Pinpoint the cell where the given text exists, returning its [X, Y] midpoint coordinate. 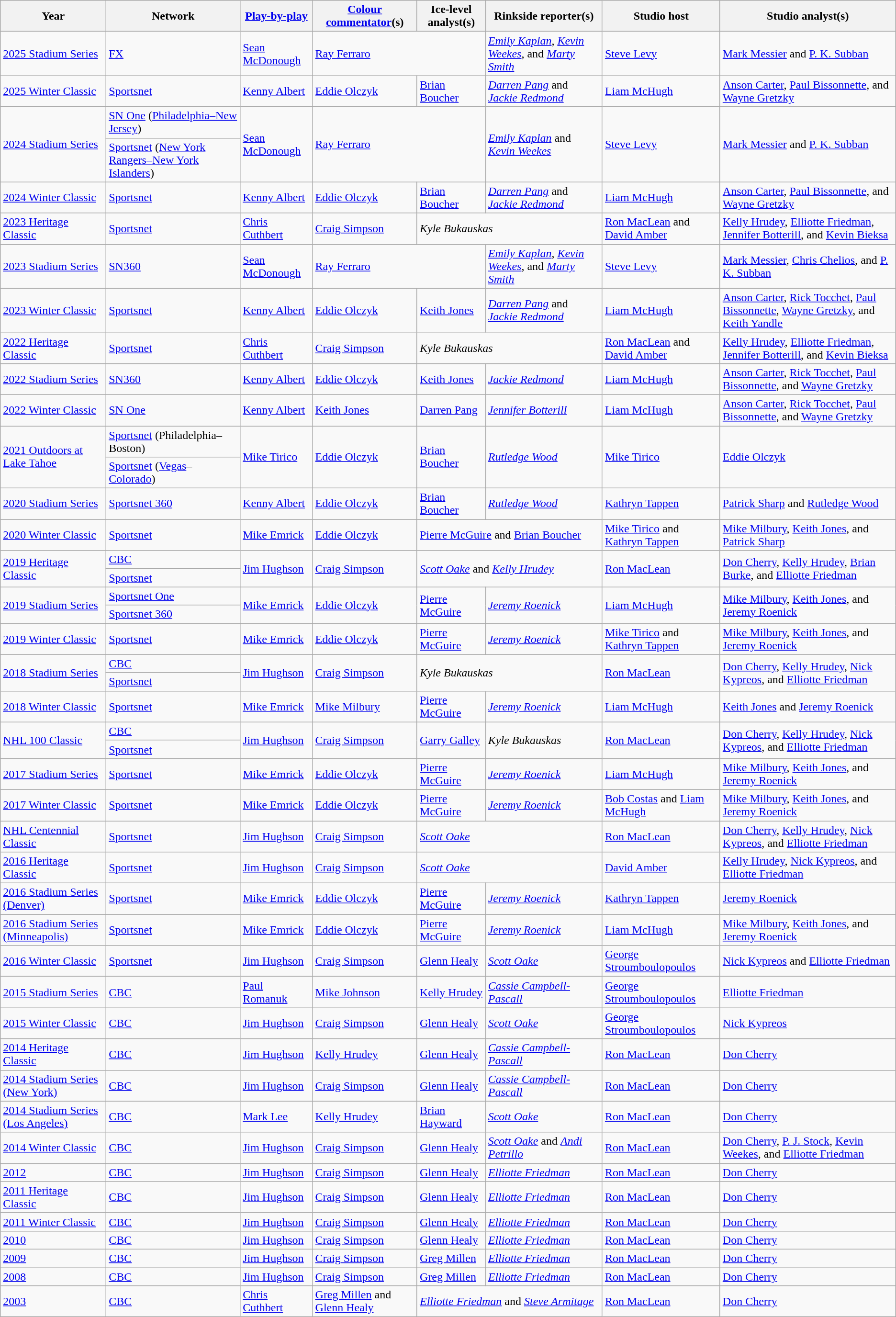
2020 Stadium Series [54, 504]
2023 Winter Classic [54, 310]
Scott Oake and Andi Petrillo [544, 1148]
Patrick Sharp and Rutledge Wood [808, 504]
2008 [54, 1277]
Year [54, 16]
2025 Stadium Series [54, 54]
Ice-level analyst(s) [451, 16]
Don Cherry, P. J. Stock, Kevin Weekes, and Elliotte Friedman [808, 1148]
Keith Jones and Jeremy Roenick [808, 707]
Paul Romanuk [277, 992]
Mark Lee [277, 1116]
2011 Heritage Classic [54, 1197]
Bob Costas and Liam McHugh [661, 805]
Studio host [661, 16]
2021 Outdoors at Lake Tahoe [54, 457]
Sportsnet (New York Rangers–New York Islanders) [173, 160]
2016 Stadium Series (Denver) [54, 899]
Mike Milbury, Keith Jones, and Patrick Sharp [808, 535]
2014 Heritage Classic [54, 1054]
Jennifer Botterill [544, 410]
Studio analyst(s) [808, 16]
Brian Hayward [451, 1116]
2019 Heritage Classic [54, 569]
2014 Winter Classic [54, 1148]
Network [173, 16]
2015 Stadium Series [54, 992]
David Amber [661, 867]
Anson Carter, Rick Tocchet, Paul Bissonnette, Wayne Gretzky, and Keith Yandle [808, 310]
2017 Stadium Series [54, 774]
NHL Centennial Classic [54, 836]
Colour commentator(s) [365, 16]
Darren Pang [451, 410]
NHL 100 Classic [54, 740]
Don Cherry, Kelly Hrudey, Brian Burke, and Elliotte Friedman [808, 569]
Mark Messier, Chris Chelios, and P. K. Subban [808, 266]
Elliotte Friedman and Steve Armitage [509, 1301]
2023 Heritage Classic [54, 229]
Greg Millen and Glenn Healy [365, 1301]
2023 Stadium Series [54, 266]
Scott Oake and Kelly Hrudey [509, 569]
2017 Winter Classic [54, 805]
2011 Winter Classic [54, 1222]
Sportsnet (Vegas–Colorado) [173, 473]
2014 Stadium Series (New York) [54, 1086]
Emily Kaplan and Kevin Weekes [544, 145]
2024 Winter Classic [54, 197]
2024 Stadium Series [54, 145]
FX [173, 54]
2022 Heritage Classic [54, 348]
2025 Winter Classic [54, 91]
2022 Stadium Series [54, 379]
2019 Winter Classic [54, 639]
Jackie Redmond [544, 379]
Nick Kypreos [808, 1024]
2016 Stadium Series (Minneapolis) [54, 930]
2018 Winter Classic [54, 707]
2015 Winter Classic [54, 1024]
2003 [54, 1301]
Rinkside reporter(s) [544, 16]
Sportsnet (Philadelphia–Boston) [173, 441]
Mike Milbury [365, 707]
Mike Johnson [365, 992]
2019 Stadium Series [54, 605]
2014 Stadium Series (Los Angeles) [54, 1116]
Play-by-play [277, 16]
SN One (Philadelphia–New Jersey) [173, 123]
2018 Stadium Series [54, 673]
Garry Galley [451, 740]
Kelly Hrudey, Nick Kypreos, and Elliotte Friedman [808, 867]
SN One [173, 410]
2022 Winter Classic [54, 410]
2009 [54, 1258]
2016 Heritage Classic [54, 867]
2016 Winter Classic [54, 961]
Nick Kypreos and Elliotte Friedman [808, 961]
Pierre McGuire and Brian Boucher [509, 535]
Sportsnet One [173, 596]
2020 Winter Classic [54, 535]
2012 [54, 1172]
2010 [54, 1240]
